Return the [x, y] coordinate for the center point of the cell that contains the specified text.  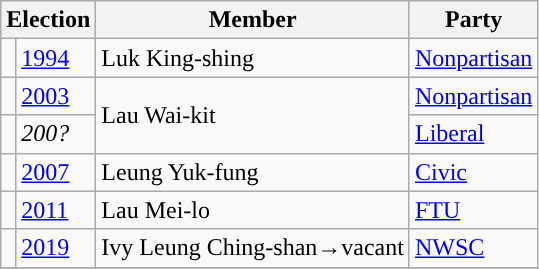
Luk King-shing [253, 58]
NWSC [473, 248]
Party [473, 20]
1994 [56, 58]
2003 [56, 96]
Lau Wai-kit [253, 115]
Member [253, 20]
2007 [56, 172]
Election [48, 20]
FTU [473, 210]
2011 [56, 210]
Ivy Leung Ching-shan→vacant [253, 248]
Liberal [473, 134]
Civic [473, 172]
Lau Mei-lo [253, 210]
Leung Yuk-fung [253, 172]
200? [56, 134]
2019 [56, 248]
